Return (X, Y) of the center of cell containing provided text 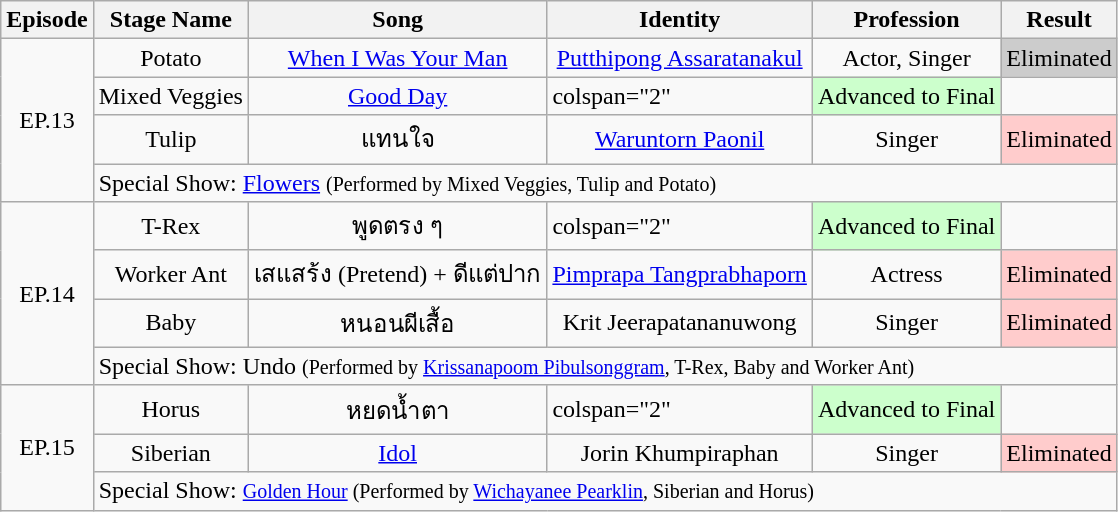
Special Show: Golden Hour (Performed by Wichayanee Pearklin, Siberian and Horus) (605, 491)
Horus (170, 410)
Profession (906, 20)
Putthipong Assaratanakul (680, 58)
Jorin Khumpiraphan (680, 453)
Tulip (170, 140)
Worker Ant (170, 274)
Krit Jeerapatananuwong (680, 324)
EP.13 (47, 120)
Special Show: Undo (Performed by Krissanapoom Pibulsonggram, T-Rex, Baby and Worker Ant) (605, 366)
Identity (680, 20)
When I Was Your Man (397, 58)
Stage Name (170, 20)
Special Show: Flowers (Performed by Mixed Veggies, Tulip and Potato) (605, 183)
เสแสร้ง (Pretend) + ดีแต่ปาก (397, 274)
หยดน้ำตา (397, 410)
Episode (47, 20)
Song (397, 20)
Potato (170, 58)
Pimprapa Tangprabhaporn (680, 274)
EP.15 (47, 448)
Actor, Singer (906, 58)
Siberian (170, 453)
หนอนผีเสื้อ (397, 324)
แทนใจ (397, 140)
Baby (170, 324)
Waruntorn Paonil (680, 140)
Mixed Veggies (170, 96)
Actress (906, 274)
Idol (397, 453)
Result (1059, 20)
พูดตรง ๆ (397, 226)
T-Rex (170, 226)
EP.14 (47, 294)
Good Day (397, 96)
